Identify which cell holds the provided text, then report its (X, Y) central coordinate. 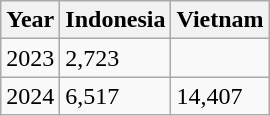
2,723 (116, 58)
2024 (30, 96)
Indonesia (116, 20)
Vietnam (220, 20)
Year (30, 20)
6,517 (116, 96)
14,407 (220, 96)
2023 (30, 58)
